Determine the [x, y] coordinate at the center of the cell enclosing the given text.  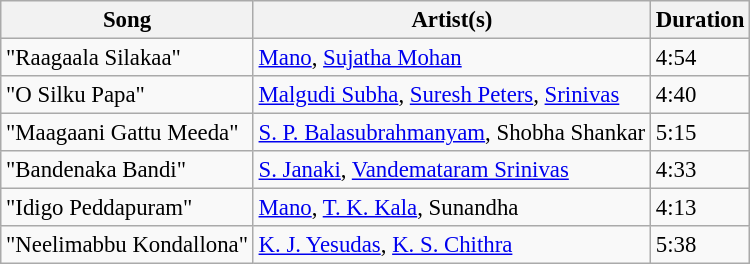
"Raagaala Silakaa" [128, 58]
Artist(s) [452, 20]
4:13 [700, 208]
Malgudi Subha, Suresh Peters, Srinivas [452, 95]
Song [128, 20]
4:54 [700, 58]
"Maagaani Gattu Meeda" [128, 133]
"Neelimabbu Kondallona" [128, 245]
5:38 [700, 245]
Mano, T. K. Kala, Sunandha [452, 208]
4:40 [700, 95]
Mano, Sujatha Mohan [452, 58]
"Bandenaka Bandi" [128, 170]
"O Silku Papa" [128, 95]
4:33 [700, 170]
"Idigo Peddapuram" [128, 208]
K. J. Yesudas, K. S. Chithra [452, 245]
S. Janaki, Vandemataram Srinivas [452, 170]
5:15 [700, 133]
Duration [700, 20]
S. P. Balasubrahmanyam, Shobha Shankar [452, 133]
